Identify which cell holds the provided text, then report its (x, y) central coordinate. 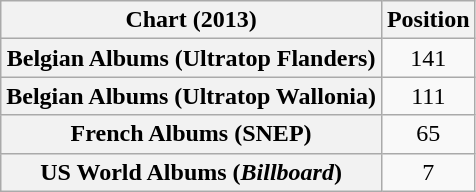
Belgian Albums (Ultratop Flanders) (192, 58)
US World Albums (Billboard) (192, 172)
65 (428, 134)
Chart (2013) (192, 20)
7 (428, 172)
Position (428, 20)
Belgian Albums (Ultratop Wallonia) (192, 96)
141 (428, 58)
111 (428, 96)
French Albums (SNEP) (192, 134)
